Output the [x, y] coordinate of the center of the cell containing the given text.  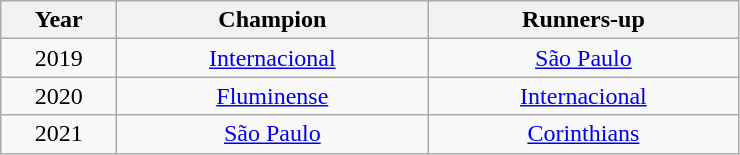
Runners-up [584, 20]
Fluminense [272, 96]
2019 [59, 58]
2020 [59, 96]
2021 [59, 134]
Champion [272, 20]
Corinthians [584, 134]
Year [59, 20]
